Search for the cell housing the specified text and yield its (x, y) center coordinate. 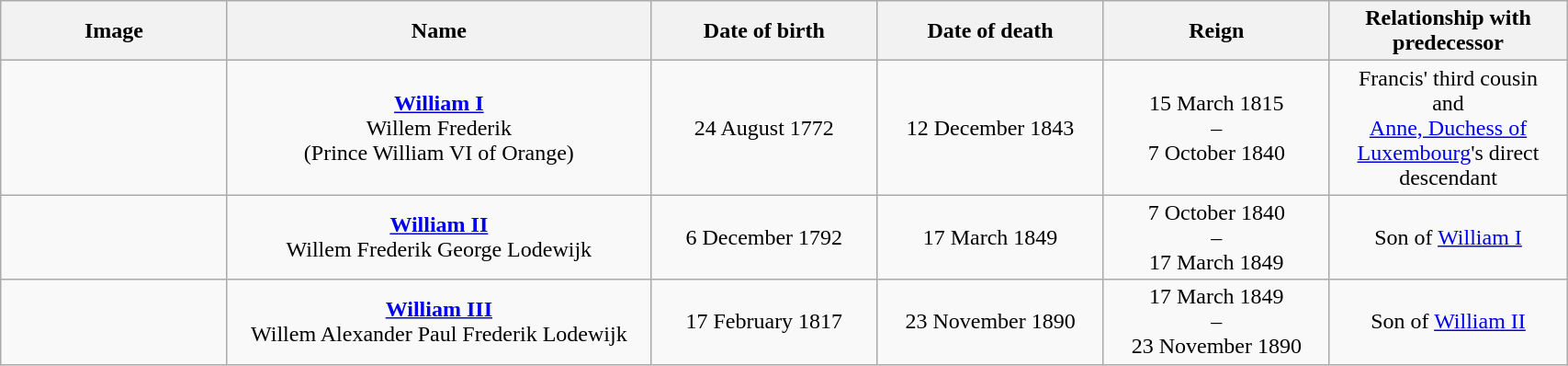
23 November 1890 (990, 322)
15 March 1815–7 October 1840 (1216, 128)
24 August 1772 (764, 128)
William IWillem Frederik(Prince William VI of Orange) (439, 128)
7 October 1840–17 March 1849 (1216, 237)
17 February 1817 (764, 322)
12 December 1843 (990, 128)
Son of William II (1448, 322)
Name (439, 31)
17 March 1849–23 November 1890 (1216, 322)
Reign (1216, 31)
Relationship with predecessor (1448, 31)
Son of William I (1448, 237)
17 March 1849 (990, 237)
Francis' third cousinandAnne, Duchess of Luxembourg's direct descendant (1448, 128)
William IIWillem Frederik George Lodewijk (439, 237)
Date of death (990, 31)
6 December 1792 (764, 237)
Date of birth (764, 31)
Image (114, 31)
William IIIWillem Alexander Paul Frederik Lodewijk (439, 322)
